Identify which cell holds the provided text, then report its [x, y] central coordinate. 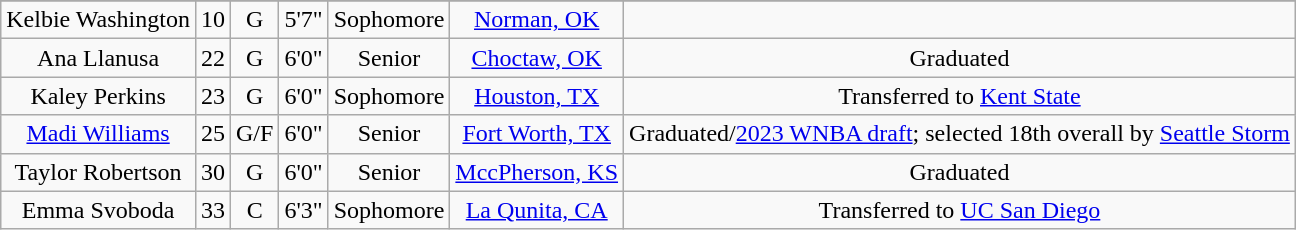
Kelbie Washington [98, 20]
Houston, TX [537, 96]
Transferred to Kent State [960, 96]
10 [212, 20]
Taylor Robertson [98, 172]
G/F [254, 134]
23 [212, 96]
Choctaw, OK [537, 58]
La Qunita, CA [537, 210]
Transferred to UC San Diego [960, 210]
Fort Worth, TX [537, 134]
Kaley Perkins [98, 96]
Norman, OK [537, 20]
Ana Llanusa [98, 58]
Emma Svoboda [98, 210]
22 [212, 58]
33 [212, 210]
5'7" [304, 20]
Graduated/2023 WNBA draft; selected 18th overall by Seattle Storm [960, 134]
25 [212, 134]
30 [212, 172]
C [254, 210]
MccPherson, KS [537, 172]
Madi Williams [98, 134]
6'3" [304, 210]
